Output the (x, y) coordinate of the center of the cell containing the given text.  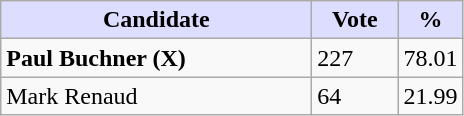
% (430, 20)
227 (355, 58)
64 (355, 96)
78.01 (430, 58)
Candidate (156, 20)
Paul Buchner (X) (156, 58)
Mark Renaud (156, 96)
Vote (355, 20)
21.99 (430, 96)
